Find where the given text appears and provide that cell's center as (X, Y) coordinate. 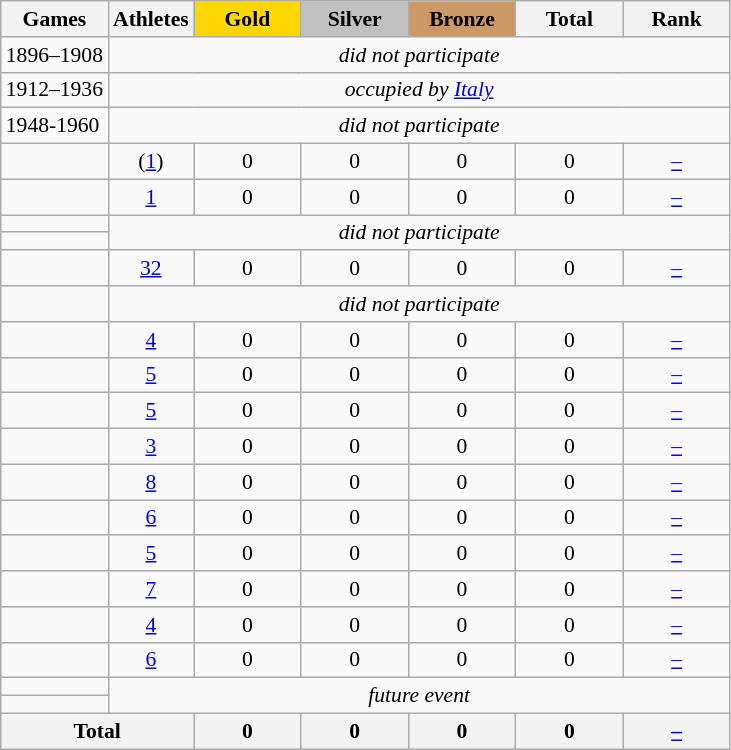
32 (151, 269)
(1) (151, 162)
1 (151, 197)
1948-1960 (54, 126)
Games (54, 19)
7 (151, 589)
future event (419, 696)
Rank (676, 19)
Bronze (462, 19)
1912–1936 (54, 90)
8 (151, 482)
Silver (354, 19)
3 (151, 447)
Athletes (151, 19)
Gold (248, 19)
1896–1908 (54, 55)
occupied by Italy (419, 90)
